Find where the given text appears and provide that cell's center as [X, Y] coordinate. 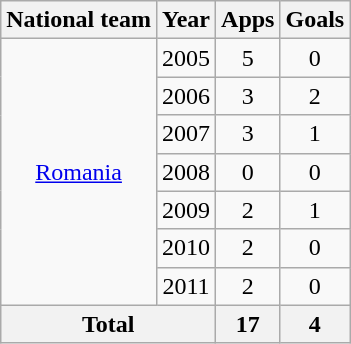
National team [79, 20]
2010 [186, 248]
2009 [186, 210]
Goals [315, 20]
Apps [248, 20]
2011 [186, 286]
4 [315, 324]
5 [248, 58]
2005 [186, 58]
2008 [186, 172]
17 [248, 324]
Year [186, 20]
Total [108, 324]
Romania [79, 172]
2007 [186, 134]
2006 [186, 96]
